Extract the [X, Y] coordinate from the center of the cell holding the provided text.  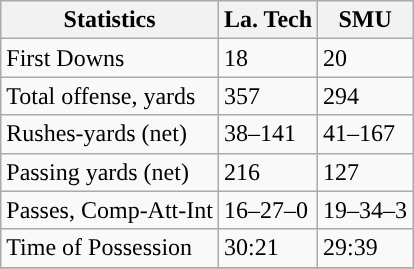
Passing yards (net) [110, 172]
30:21 [268, 248]
La. Tech [268, 20]
16–27–0 [268, 210]
Passes, Comp-Att-Int [110, 210]
29:39 [366, 248]
294 [366, 96]
20 [366, 58]
216 [268, 172]
Statistics [110, 20]
19–34–3 [366, 210]
Total offense, yards [110, 96]
First Downs [110, 58]
Time of Possession [110, 248]
127 [366, 172]
Rushes-yards (net) [110, 134]
18 [268, 58]
SMU [366, 20]
41–167 [366, 134]
38–141 [268, 134]
357 [268, 96]
